Identify which cell holds the provided text, then report its [x, y] central coordinate. 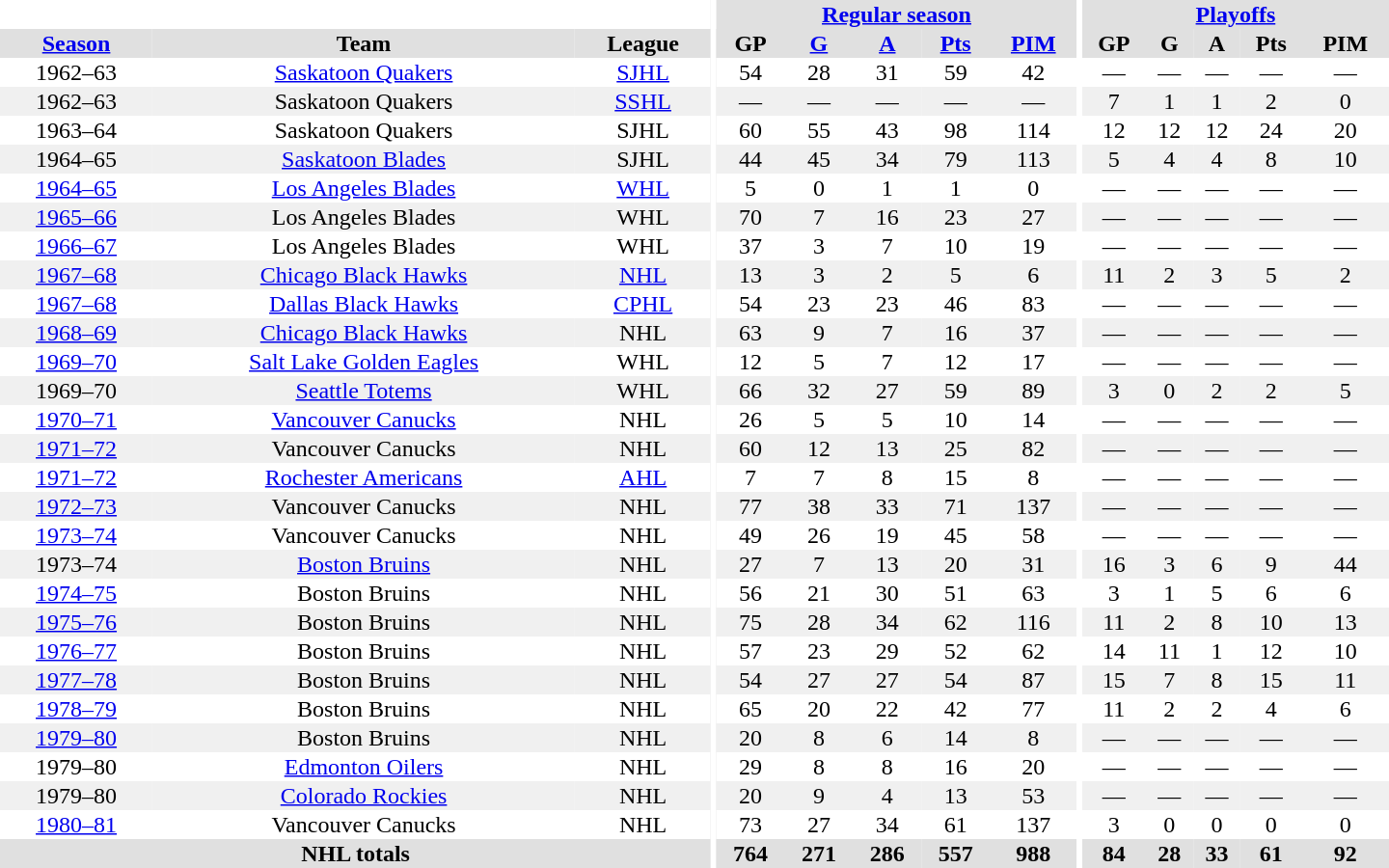
113 [1033, 159]
58 [1033, 535]
1975–76 [76, 622]
1977–78 [76, 680]
NHL totals [355, 854]
764 [750, 854]
51 [955, 593]
84 [1114, 854]
89 [1033, 391]
70 [750, 217]
79 [955, 159]
1968–69 [76, 333]
65 [750, 709]
71 [955, 506]
82 [1033, 448]
1976–77 [76, 651]
49 [750, 535]
116 [1033, 622]
1974–75 [76, 593]
114 [1033, 130]
30 [887, 593]
Saskatoon Blades [364, 159]
32 [818, 391]
24 [1271, 130]
87 [1033, 680]
League [642, 43]
Colorado Rockies [364, 796]
52 [955, 651]
98 [955, 130]
57 [750, 651]
Rochester Americans [364, 477]
43 [887, 130]
83 [1033, 304]
1963–64 [76, 130]
286 [887, 854]
CPHL [642, 304]
1965–66 [76, 217]
271 [818, 854]
Playoffs [1236, 14]
557 [955, 854]
75 [750, 622]
Team [364, 43]
Season [76, 43]
56 [750, 593]
1966–67 [76, 246]
Regular season [897, 14]
21 [818, 593]
92 [1346, 854]
53 [1033, 796]
1972–73 [76, 506]
AHL [642, 477]
Dallas Black Hawks [364, 304]
1980–81 [76, 825]
988 [1033, 854]
66 [750, 391]
17 [1033, 362]
SSHL [642, 101]
1978–79 [76, 709]
38 [818, 506]
1970–71 [76, 420]
46 [955, 304]
Salt Lake Golden Eagles [364, 362]
22 [887, 709]
Seattle Totems [364, 391]
Edmonton Oilers [364, 767]
25 [955, 448]
73 [750, 825]
55 [818, 130]
